Determine the [x, y] coordinate at the center of the cell enclosing the given text.  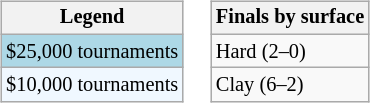
$25,000 tournaments [92, 51]
Hard (2–0) [290, 51]
$10,000 tournaments [92, 85]
Clay (6–2) [290, 85]
Finals by surface [290, 18]
Legend [92, 18]
